Provide the [X, Y] coordinate of the cell's center where the given text is located.  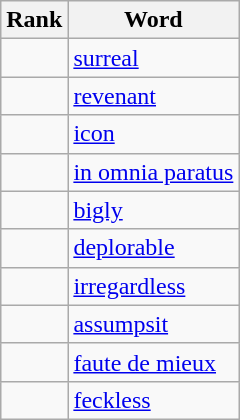
deplorable [154, 248]
bigly [154, 210]
surreal [154, 58]
revenant [154, 96]
faute de mieux [154, 362]
irregardless [154, 286]
Rank [34, 20]
assumpsit [154, 324]
icon [154, 134]
feckless [154, 400]
in omnia paratus [154, 172]
Word [154, 20]
